Return (X, Y) of the center of cell containing provided text 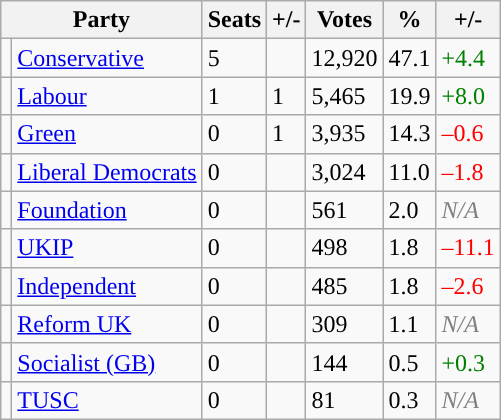
0.3 (410, 400)
2.0 (410, 210)
5,465 (344, 96)
Green (107, 134)
–11.1 (468, 248)
+8.0 (468, 96)
12,920 (344, 58)
Seats (234, 20)
19.9 (410, 96)
11.0 (410, 172)
3,935 (344, 134)
47.1 (410, 58)
561 (344, 210)
–0.6 (468, 134)
–2.6 (468, 286)
TUSC (107, 400)
Labour (107, 96)
1.1 (410, 324)
Liberal Democrats (107, 172)
+4.4 (468, 58)
Foundation (107, 210)
0.5 (410, 362)
Votes (344, 20)
–1.8 (468, 172)
144 (344, 362)
Conservative (107, 58)
309 (344, 324)
Reform UK (107, 324)
UKIP (107, 248)
485 (344, 286)
Independent (107, 286)
Party (102, 20)
5 (234, 58)
14.3 (410, 134)
% (410, 20)
81 (344, 400)
Socialist (GB) (107, 362)
3,024 (344, 172)
498 (344, 248)
+0.3 (468, 362)
